For the text-containing cell, return its midpoint in (x, y) coordinate format. 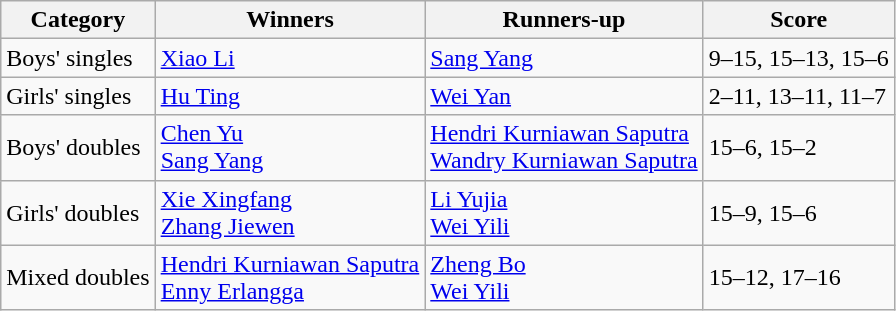
Girls' singles (78, 96)
Chen Yu Sang Yang (290, 148)
Runners-up (564, 20)
Winners (290, 20)
Mixed doubles (78, 278)
Sang Yang (564, 58)
Xiao Li (290, 58)
Zheng Bo Wei Yili (564, 278)
Girls' doubles (78, 212)
Li Yujia Wei Yili (564, 212)
Hendri Kurniawan Saputra Wandry Kurniawan Saputra (564, 148)
Hendri Kurniawan Saputra Enny Erlangga (290, 278)
Xie Xingfang Zhang Jiewen (290, 212)
Hu Ting (290, 96)
Category (78, 20)
Score (798, 20)
Wei Yan (564, 96)
15–12, 17–16 (798, 278)
15–9, 15–6 (798, 212)
15–6, 15–2 (798, 148)
2–11, 13–11, 11–7 (798, 96)
9–15, 15–13, 15–6 (798, 58)
Boys' doubles (78, 148)
Boys' singles (78, 58)
